Return [X, Y] of the center of cell containing provided text 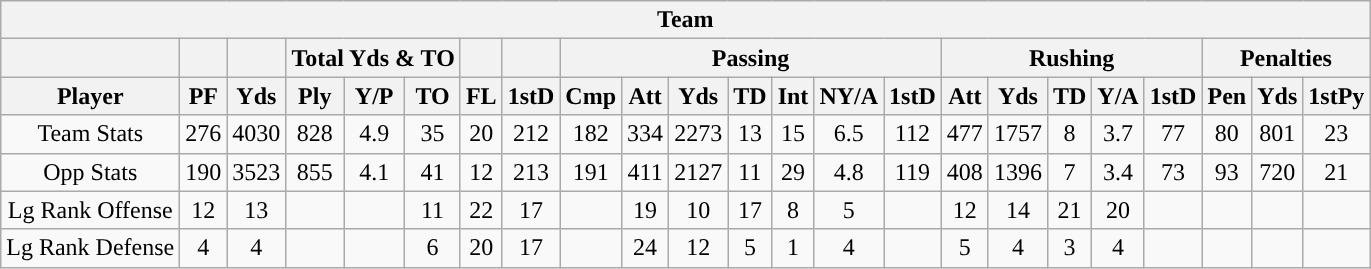
35 [433, 134]
Y/A [1118, 96]
6.5 [849, 134]
Int [793, 96]
FL [481, 96]
4.9 [374, 134]
855 [315, 172]
213 [531, 172]
334 [646, 134]
Player [90, 96]
112 [913, 134]
720 [1278, 172]
4030 [256, 134]
Passing [750, 58]
1stPy [1336, 96]
73 [1173, 172]
2273 [698, 134]
119 [913, 172]
1 [793, 248]
Ply [315, 96]
408 [964, 172]
93 [1227, 172]
TO [433, 96]
Y/P [374, 96]
80 [1227, 134]
29 [793, 172]
182 [591, 134]
191 [591, 172]
41 [433, 172]
19 [646, 210]
Cmp [591, 96]
NY/A [849, 96]
Rushing [1072, 58]
Lg Rank Defense [90, 248]
477 [964, 134]
212 [531, 134]
Team Stats [90, 134]
801 [1278, 134]
24 [646, 248]
4.1 [374, 172]
77 [1173, 134]
3523 [256, 172]
Total Yds & TO [373, 58]
22 [481, 210]
PF [204, 96]
1396 [1018, 172]
276 [204, 134]
3.7 [1118, 134]
14 [1018, 210]
4.8 [849, 172]
10 [698, 210]
6 [433, 248]
3.4 [1118, 172]
15 [793, 134]
3 [1069, 248]
Penalties [1286, 58]
1757 [1018, 134]
Opp Stats [90, 172]
Pen [1227, 96]
190 [204, 172]
828 [315, 134]
23 [1336, 134]
411 [646, 172]
Lg Rank Offense [90, 210]
2127 [698, 172]
7 [1069, 172]
Team [686, 20]
